Identify which cell holds the provided text, then report its [x, y] central coordinate. 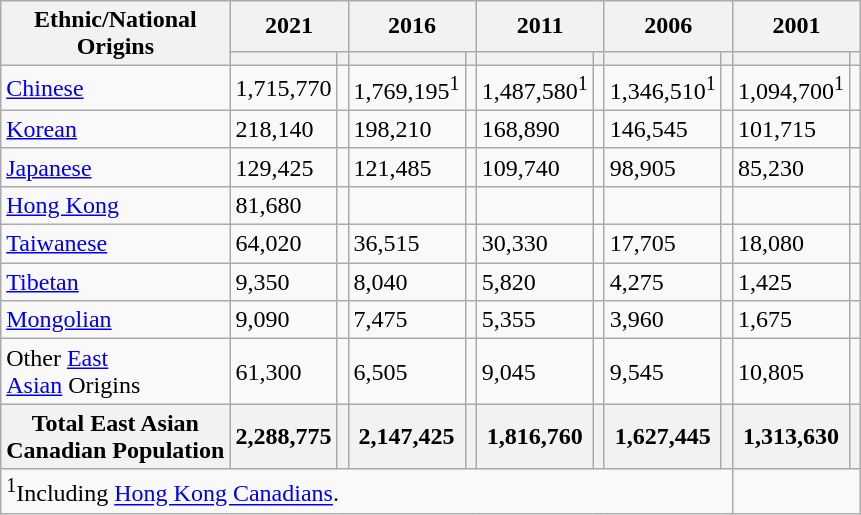
146,545 [662, 129]
2,147,425 [406, 436]
2,288,775 [284, 436]
6,505 [406, 372]
2011 [540, 26]
9,350 [284, 282]
3,960 [662, 320]
Mongolian [116, 320]
Chinese [116, 88]
109,740 [534, 167]
198,210 [406, 129]
2021 [289, 26]
1,346,5101 [662, 88]
1,816,760 [534, 436]
1,425 [790, 282]
61,300 [284, 372]
121,485 [406, 167]
10,805 [790, 372]
8,040 [406, 282]
1Including Hong Kong Canadians. [367, 492]
Total East AsianCanadian Population [116, 436]
18,080 [790, 244]
85,230 [790, 167]
1,769,1951 [406, 88]
2001 [796, 26]
168,890 [534, 129]
Ethnic/NationalOrigins [116, 34]
1,715,770 [284, 88]
101,715 [790, 129]
64,020 [284, 244]
98,905 [662, 167]
Hong Kong [116, 205]
1,313,630 [790, 436]
9,045 [534, 372]
9,545 [662, 372]
2006 [668, 26]
5,820 [534, 282]
Tibetan [116, 282]
218,140 [284, 129]
129,425 [284, 167]
9,090 [284, 320]
1,627,445 [662, 436]
Japanese [116, 167]
1,094,7001 [790, 88]
81,680 [284, 205]
17,705 [662, 244]
1,675 [790, 320]
7,475 [406, 320]
Other EastAsian Origins [116, 372]
Taiwanese [116, 244]
30,330 [534, 244]
5,355 [534, 320]
36,515 [406, 244]
Korean [116, 129]
1,487,5801 [534, 88]
4,275 [662, 282]
2016 [412, 26]
